Detect which cell encompasses the target text, then output its [x, y] center coordinate. 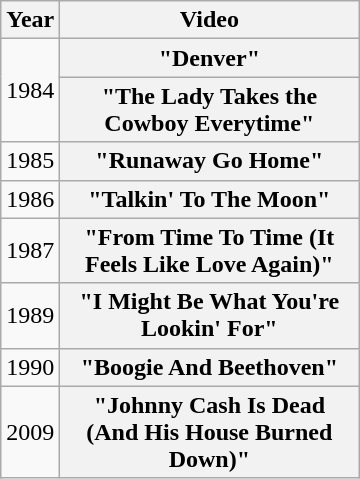
"Boogie And Beethoven" [210, 367]
Video [210, 20]
1986 [30, 199]
1990 [30, 367]
2009 [30, 432]
1989 [30, 316]
"Talkin' To The Moon" [210, 199]
"Runaway Go Home" [210, 161]
"Johnny Cash Is Dead (And His House Burned Down)" [210, 432]
"Denver" [210, 58]
1984 [30, 90]
"I Might Be What You're Lookin' For" [210, 316]
1987 [30, 250]
Year [30, 20]
"From Time To Time (It Feels Like Love Again)" [210, 250]
1985 [30, 161]
"The Lady Takes the Cowboy Everytime" [210, 110]
